Scan for the cell matching the given text and deliver its (X, Y) coordinate at center. 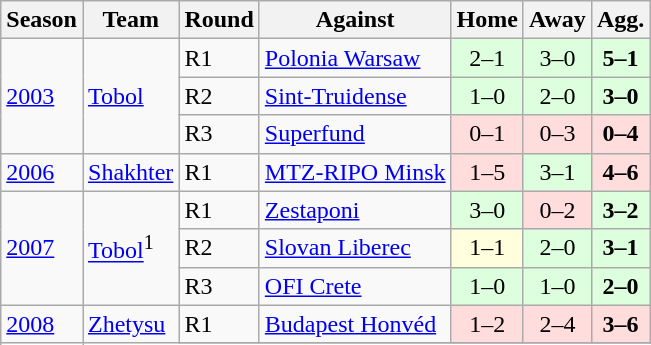
OFI Crete (355, 286)
Home (487, 20)
1–1 (487, 248)
2008 (42, 324)
0–4 (620, 134)
4–6 (620, 172)
Polonia Warsaw (355, 58)
2006 (42, 172)
Sint-Truidense (355, 96)
2–1 (487, 58)
Zhetysu (130, 324)
0–3 (557, 134)
Agg. (620, 20)
1–2 (487, 324)
0–1 (487, 134)
5–1 (620, 58)
MTZ-RIPO Minsk (355, 172)
Zestaponi (355, 210)
Shakhter (130, 172)
0–2 (557, 210)
Team (130, 20)
Slovan Liberec (355, 248)
Superfund (355, 134)
Round (219, 20)
Tobol1 (130, 248)
3–2 (620, 210)
Tobol (130, 96)
2–4 (557, 324)
Against (355, 20)
1–5 (487, 172)
Away (557, 20)
2003 (42, 96)
2007 (42, 248)
Budapest Honvéd (355, 324)
Season (42, 20)
3–6 (620, 324)
